Output the [X, Y] coordinate of the center of the cell containing the given text.  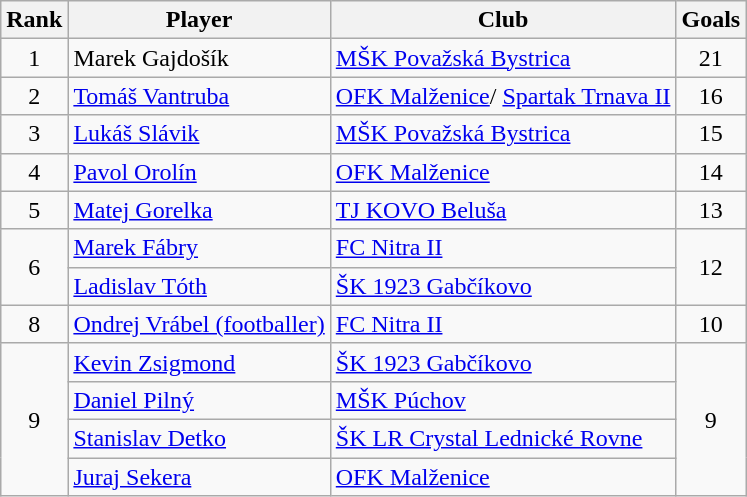
16 [711, 96]
21 [711, 58]
ŠK LR Crystal Lednické Rovne [503, 438]
Pavol Orolín [199, 172]
5 [34, 210]
6 [34, 267]
12 [711, 267]
TJ KOVO Beluša [503, 210]
Lukáš Slávik [199, 134]
8 [34, 324]
Ladislav Tóth [199, 286]
Kevin Zsigmond [199, 362]
MŠK Púchov [503, 400]
Goals [711, 20]
Daniel Pilný [199, 400]
Tomáš Vantruba [199, 96]
3 [34, 134]
4 [34, 172]
Matej Gorelka [199, 210]
Marek Gajdošík [199, 58]
Club [503, 20]
Rank [34, 20]
13 [711, 210]
OFK Malženice/ Spartak Trnava II [503, 96]
2 [34, 96]
10 [711, 324]
Marek Fábry [199, 248]
Juraj Sekera [199, 477]
15 [711, 134]
Ondrej Vrábel (footballer) [199, 324]
1 [34, 58]
Player [199, 20]
14 [711, 172]
Stanislav Detko [199, 438]
